Locate the cell with the specified text and output its [x, y] center coordinate. 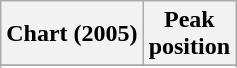
Chart (2005) [72, 34]
Peakposition [189, 34]
